Return the (x, y) coordinate for the center point of the cell that contains the specified text.  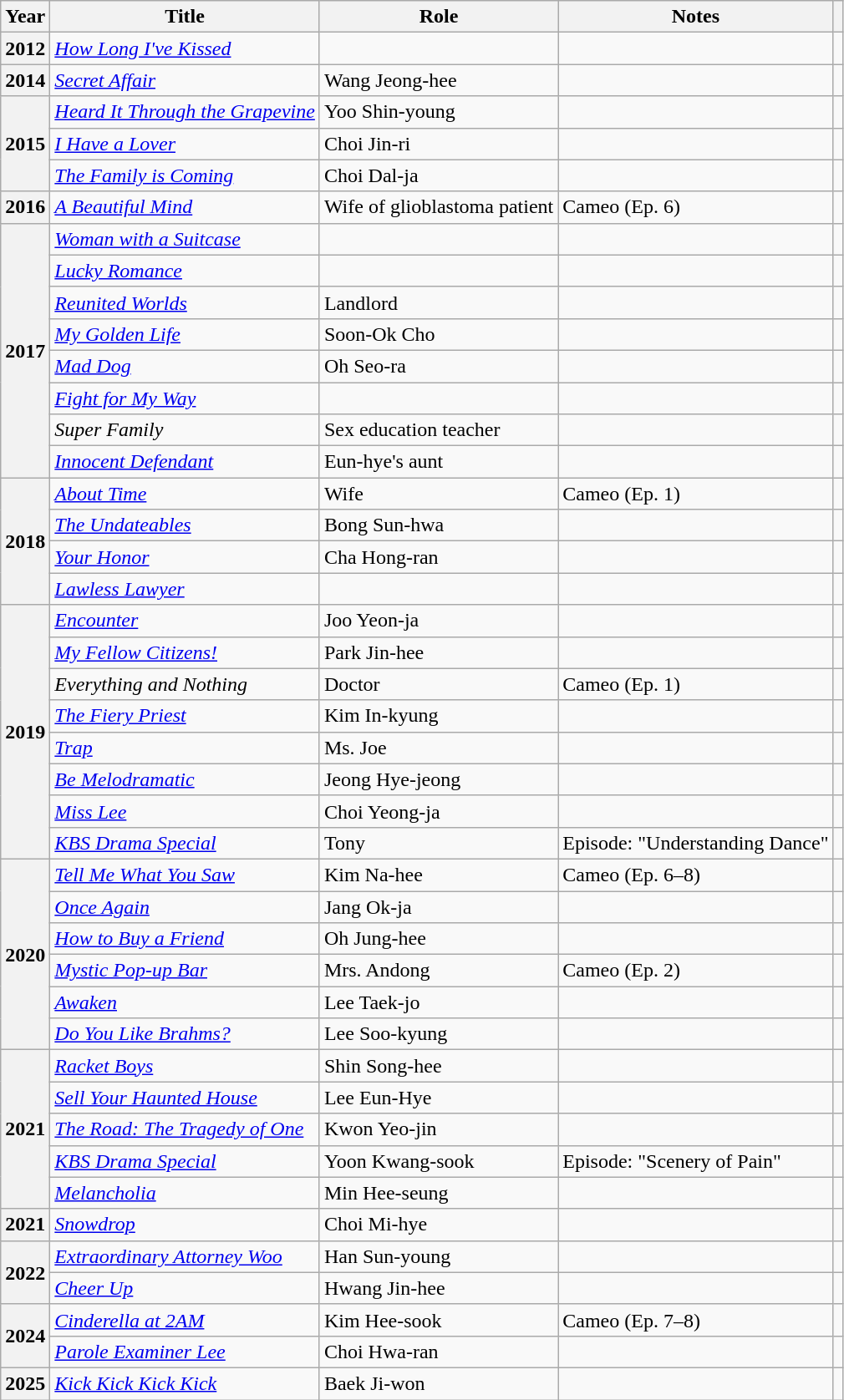
The Road: The Tragedy of One (186, 1129)
2017 (25, 350)
Eun-hye's aunt (438, 462)
Lee Soo-kyung (438, 1034)
Role (438, 17)
Super Family (186, 430)
Woman with a Suitcase (186, 239)
Min Hee-seung (438, 1193)
Choi Jin-ri (438, 144)
Kim In-kyung (438, 716)
2012 (25, 48)
Year (25, 17)
Trap (186, 748)
Ms. Joe (438, 748)
Jang Ok-ja (438, 906)
The Family is Coming (186, 175)
Lee Eun-Hye (438, 1098)
Choi Yeong-ja (438, 811)
Kick Kick Kick Kick (186, 1383)
Wife of glioblastoma patient (438, 207)
Kim Hee-sook (438, 1320)
My Golden Life (186, 334)
Doctor (438, 684)
Soon-Ok Cho (438, 334)
Park Jin-hee (438, 652)
Choi Hwa-ran (438, 1352)
Mrs. Andong (438, 971)
About Time (186, 494)
2022 (25, 1272)
How to Buy a Friend (186, 939)
Wife (438, 494)
The Undateables (186, 525)
Cheer Up (186, 1288)
Tell Me What You Saw (186, 875)
Wang Jeong-hee (438, 80)
Episode: "Understanding Dance" (695, 843)
Kim Na-hee (438, 875)
Cameo (Ep. 2) (695, 971)
Cinderella at 2AM (186, 1320)
2024 (25, 1336)
Extraordinary Attorney Woo (186, 1256)
Racket Boys (186, 1066)
A Beautiful Mind (186, 207)
Parole Examiner Lee (186, 1352)
Bong Sun-hwa (438, 525)
Han Sun-young (438, 1256)
Choi Mi-hye (438, 1225)
The Fiery Priest (186, 716)
Episode: "Scenery of Pain" (695, 1161)
Snowdrop (186, 1225)
Sex education teacher (438, 430)
2016 (25, 207)
How Long I've Kissed (186, 48)
Cha Hong-ran (438, 557)
Once Again (186, 906)
Hwang Jin-hee (438, 1288)
Cameo (Ep. 6–8) (695, 875)
2014 (25, 80)
Shin Song-hee (438, 1066)
Oh Jung-hee (438, 939)
2018 (25, 541)
Encounter (186, 621)
Innocent Defendant (186, 462)
Notes (695, 17)
Cameo (Ep. 7–8) (695, 1320)
Awaken (186, 1002)
Oh Seo-ra (438, 366)
2015 (25, 144)
Landlord (438, 302)
Secret Affair (186, 80)
Yoon Kwang-sook (438, 1161)
Miss Lee (186, 811)
My Fellow Citizens! (186, 652)
Everything and Nothing (186, 684)
Lawless Lawyer (186, 589)
2025 (25, 1383)
Jeong Hye-jeong (438, 779)
Kwon Yeo-jin (438, 1129)
Do You Like Brahms? (186, 1034)
Mystic Pop-up Bar (186, 971)
Your Honor (186, 557)
Sell Your Haunted House (186, 1098)
Heard It Through the Grapevine (186, 112)
Cameo (Ep. 6) (695, 207)
Melancholia (186, 1193)
Lucky Romance (186, 271)
Yoo Shin-young (438, 112)
Fight for My Way (186, 398)
Baek Ji-won (438, 1383)
Tony (438, 843)
Lee Taek-jo (438, 1002)
Be Melodramatic (186, 779)
Joo Yeon-ja (438, 621)
I Have a Lover (186, 144)
2019 (25, 732)
Mad Dog (186, 366)
Reunited Worlds (186, 302)
2020 (25, 954)
Choi Dal-ja (438, 175)
Title (186, 17)
